From the cell containing the given text, extract its center point as (X, Y) coordinate. 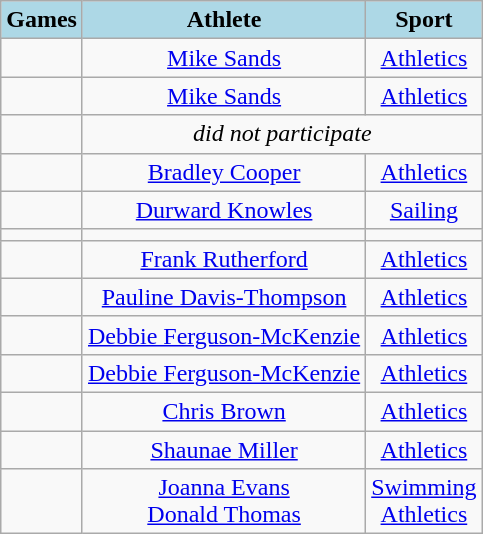
did not participate (282, 134)
Athlete (224, 20)
Sport (424, 20)
Durward Knowles (224, 210)
Bradley Cooper (224, 172)
Pauline Davis-Thompson (224, 297)
Games (42, 20)
Swimming Athletics (424, 502)
Chris Brown (224, 411)
Sailing (424, 210)
Shaunae Miller (224, 449)
Joanna Evans Donald Thomas (224, 502)
Frank Rutherford (224, 259)
